From the cell containing the given text, extract its center point as [X, Y] coordinate. 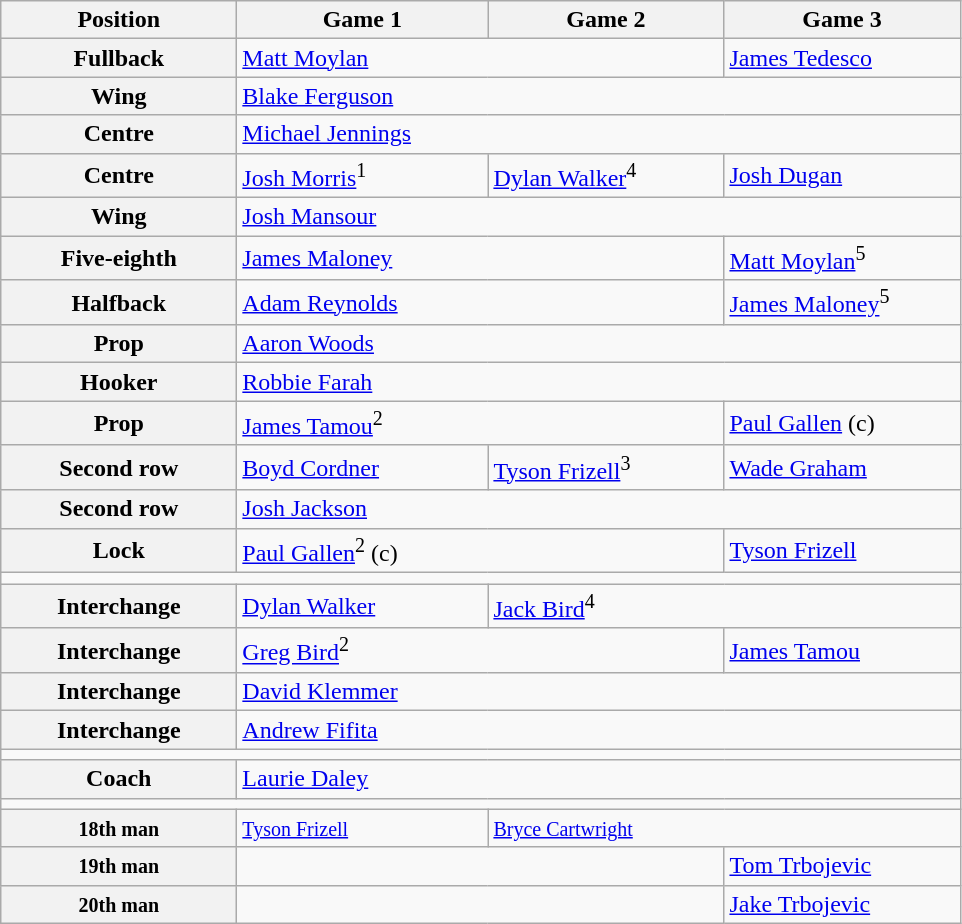
Josh Jackson [598, 509]
Laurie Daley [598, 779]
Dylan Walker4 [606, 176]
James Maloney5 [842, 302]
Game 3 [842, 20]
James Tamou2 [480, 424]
Five-eighth [119, 258]
Matt Moylan5 [842, 258]
Dylan Walker [362, 606]
Adam Reynolds [480, 302]
19th man [119, 866]
Game 2 [606, 20]
Bryce Cartwright [724, 828]
Wade Graham [842, 468]
Game 1 [362, 20]
Aaron Woods [598, 344]
James Maloney [480, 258]
Halfback [119, 302]
Tyson Frizell3 [606, 468]
Lock [119, 550]
Josh Dugan [842, 176]
18th man [119, 828]
Jack Bird4 [724, 606]
Robbie Farah [598, 382]
James Tedesco [842, 58]
Boyd Cordner [362, 468]
Tom Trbojevic [842, 866]
Fullback [119, 58]
Matt Moylan [480, 58]
Michael Jennings [598, 134]
Josh Mansour [598, 217]
Paul Gallen2 (c) [480, 550]
Blake Ferguson [598, 96]
David Klemmer [598, 692]
Greg Bird2 [480, 650]
Josh Morris1 [362, 176]
Andrew Fifita [598, 730]
20th man [119, 904]
Position [119, 20]
Paul Gallen (c) [842, 424]
Coach [119, 779]
Jake Trbojevic [842, 904]
Hooker [119, 382]
James Tamou [842, 650]
